Detect which cell encompasses the target text, then output its (X, Y) center coordinate. 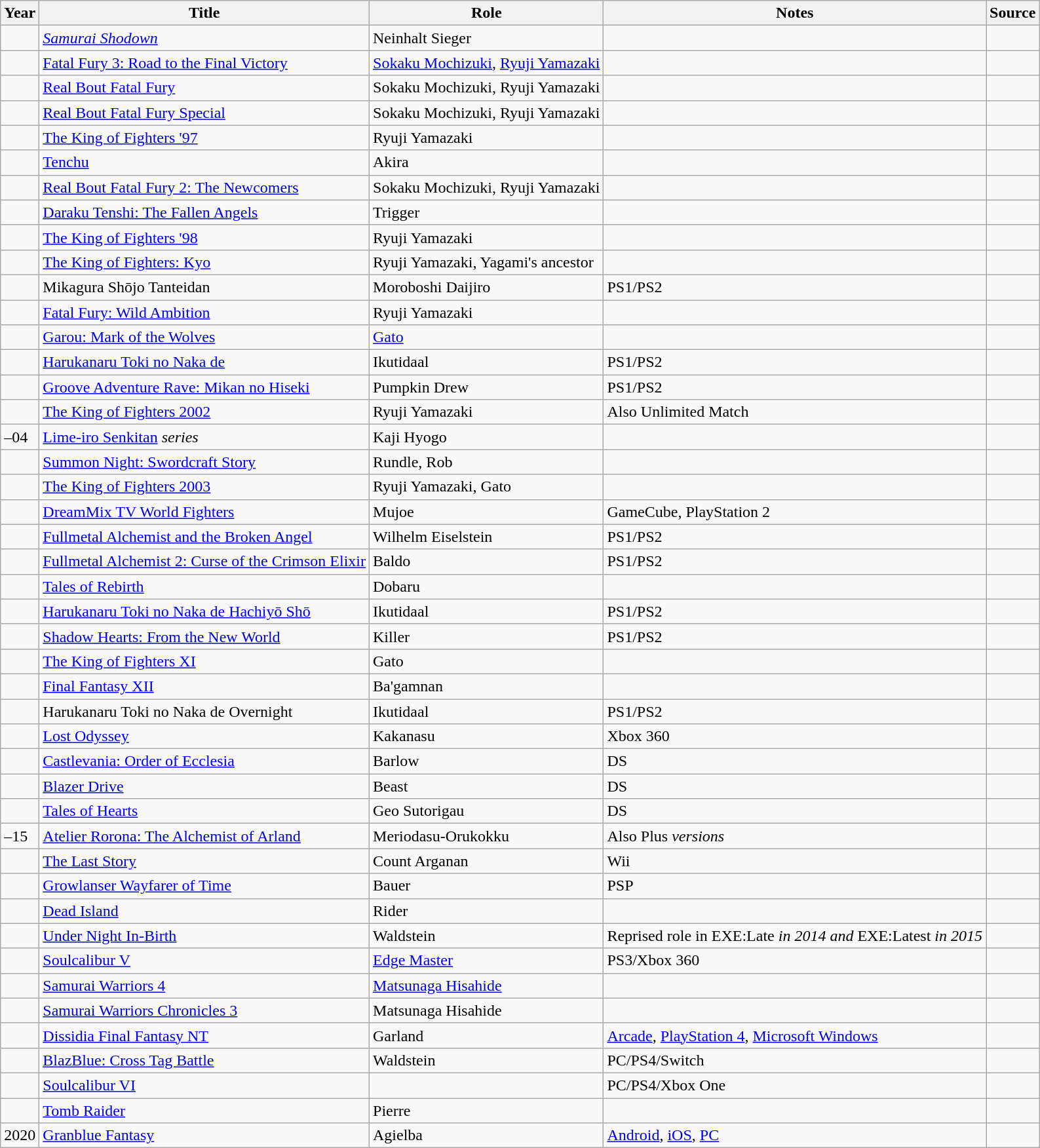
Dobaru (486, 586)
Neinhalt Sieger (486, 38)
Arcade, PlayStation 4, Microsoft Windows (795, 1035)
–15 (20, 836)
Reprised role in EXE:Late in 2014 and EXE:Latest in 2015 (795, 936)
Trigger (486, 212)
Harukanaru Toki no Naka de Hachiyō Shō (204, 611)
Agielba (486, 1136)
Blazer Drive (204, 786)
Killer (486, 636)
Growlanser Wayfarer of Time (204, 886)
Barlow (486, 761)
Real Bout Fatal Fury (204, 88)
Ryuji Yamazaki, Yagami's ancestor (486, 262)
PS3/Xbox 360 (795, 961)
GameCube, PlayStation 2 (795, 512)
Wii (795, 861)
Real Bout Fatal Fury Special (204, 113)
Kaji Hyogo (486, 437)
Daraku Tenshi: The Fallen Angels (204, 212)
Tomb Raider (204, 1111)
Akira (486, 163)
Under Night In-Birth (204, 936)
The King of Fighters XI (204, 661)
Lime-iro Senkitan series (204, 437)
Mikagura Shōjo Tanteidan (204, 287)
Year (20, 13)
–04 (20, 437)
Fatal Fury: Wild Ambition (204, 313)
Harukanaru Toki no Naka de (204, 362)
Tales of Hearts (204, 811)
Fatal Fury 3: Road to the Final Victory (204, 63)
Wilhelm Eiselstein (486, 537)
Bauer (486, 886)
Geo Sutorigau (486, 811)
Meriodasu-Orukokku (486, 836)
BlazBlue: Cross Tag Battle (204, 1060)
Fullmetal Alchemist 2: Curse of the Crimson Elixir (204, 562)
Garou: Mark of the Wolves (204, 337)
Also Plus versions (795, 836)
Title (204, 13)
Rundle, Rob (486, 462)
Summon Night: Swordcraft Story (204, 462)
2020 (20, 1136)
PSP (795, 886)
The King of Fighters: Kyo (204, 262)
Role (486, 13)
Moroboshi Daijiro (486, 287)
Final Fantasy XII (204, 686)
PC/PS4/Xbox One (795, 1085)
Count Arganan (486, 861)
Lost Odyssey (204, 737)
Castlevania: Order of Ecclesia (204, 761)
Pierre (486, 1111)
Ryuji Yamazaki, Gato (486, 487)
Beast (486, 786)
Pumpkin Drew (486, 387)
Soulcalibur V (204, 961)
The King of Fighters '97 (204, 138)
PC/PS4/Switch (795, 1060)
Granblue Fantasy (204, 1136)
Groove Adventure Rave: Mikan no Hiseki (204, 387)
Also Unlimited Match (795, 412)
The Last Story (204, 861)
Garland (486, 1035)
Rider (486, 911)
Soulcalibur VI (204, 1085)
Android, iOS, PC (795, 1136)
The King of Fighters 2003 (204, 487)
Ba'gamnan (486, 686)
Tenchu (204, 163)
Samurai Warriors 4 (204, 985)
Mujoe (486, 512)
Kakanasu (486, 737)
Dead Island (204, 911)
Baldo (486, 562)
The King of Fighters 2002 (204, 412)
Samurai Warriors Chronicles 3 (204, 1010)
Harukanaru Toki no Naka de Overnight (204, 711)
Tales of Rebirth (204, 586)
Samurai Shodown (204, 38)
The King of Fighters '98 (204, 237)
Xbox 360 (795, 737)
Real Bout Fatal Fury 2: The Newcomers (204, 187)
Notes (795, 13)
DreamMix TV World Fighters (204, 512)
Edge Master (486, 961)
Atelier Rorona: The Alchemist of Arland (204, 836)
Source (1013, 13)
Dissidia Final Fantasy NT (204, 1035)
Fullmetal Alchemist and the Broken Angel (204, 537)
Shadow Hearts: From the New World (204, 636)
